Output the [X, Y] coordinate of the center of the cell containing the given text.  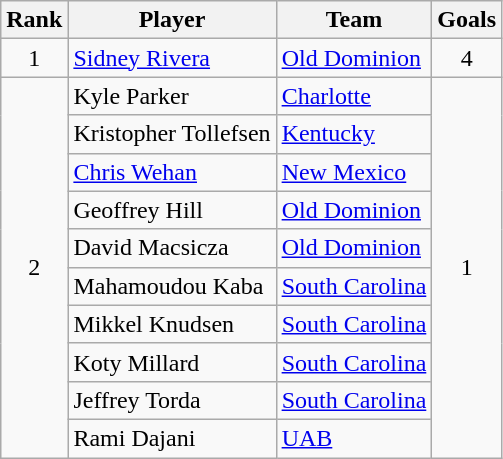
Jeffrey Torda [172, 400]
Rank [34, 20]
Rami Dajani [172, 438]
Mahamoudou Kaba [172, 286]
Kyle Parker [172, 96]
Kentucky [354, 134]
Goals [467, 20]
Chris Wehan [172, 172]
Koty Millard [172, 362]
UAB [354, 438]
Geoffrey Hill [172, 210]
David Macsicza [172, 248]
Player [172, 20]
Charlotte [354, 96]
2 [34, 268]
Team [354, 20]
Mikkel Knudsen [172, 324]
Sidney Rivera [172, 58]
4 [467, 58]
New Mexico [354, 172]
Kristopher Tollefsen [172, 134]
